Determine the (X, Y) coordinate at the center of the cell enclosing the given text.  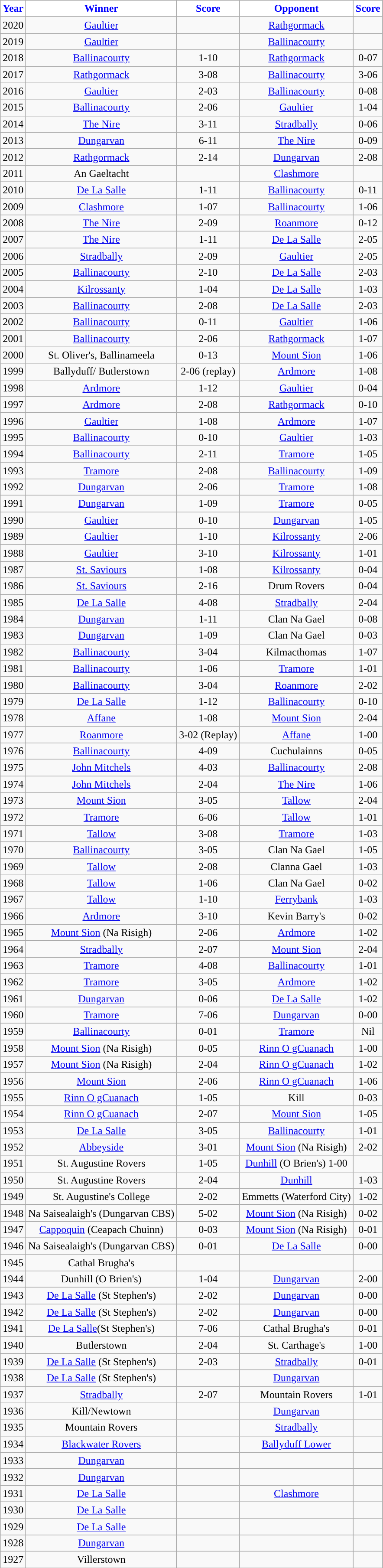
Winner (101, 9)
0-12 (368, 223)
Year (13, 9)
St. Augustine's College (101, 1196)
1944 (13, 1279)
Kevin Barry's (296, 916)
1950 (13, 1180)
1973 (13, 801)
1937 (13, 1395)
1961 (13, 998)
1964 (13, 949)
2010 (13, 190)
1987 (13, 570)
1971 (13, 834)
Ferrybank (296, 900)
1931 (13, 1493)
1951 (13, 1164)
2017 (13, 75)
1982 (13, 652)
Dunhill (O Brien's) (101, 1279)
2018 (13, 58)
Villerstown (101, 1560)
3-02 (Replay) (208, 735)
1970 (13, 850)
1984 (13, 619)
1962 (13, 982)
1977 (13, 735)
1975 (13, 768)
5-02 (208, 1213)
1968 (13, 883)
1958 (13, 1048)
1996 (13, 421)
Ballyduff Lower (296, 1444)
1957 (13, 1065)
Ballyduff/ Butlerstown (101, 372)
2012 (13, 157)
Kill/Newtown (101, 1411)
2-11 (208, 454)
2-16 (208, 586)
4-09 (208, 751)
2016 (13, 91)
1993 (13, 470)
2001 (13, 339)
1942 (13, 1312)
1953 (13, 1131)
2-10 (208, 273)
3-11 (208, 124)
2006 (13, 256)
2011 (13, 173)
An Gaeltacht (101, 173)
1980 (13, 685)
2013 (13, 140)
1999 (13, 372)
2007 (13, 240)
2005 (13, 273)
2000 (13, 355)
Butlerstown (101, 1345)
Nil (368, 1032)
1933 (13, 1460)
1960 (13, 1015)
1965 (13, 932)
1952 (13, 1147)
1978 (13, 718)
1966 (13, 916)
Kill (296, 1098)
1990 (13, 520)
6-11 (208, 140)
1963 (13, 965)
1929 (13, 1526)
1995 (13, 437)
0-13 (208, 355)
2004 (13, 289)
1940 (13, 1345)
1936 (13, 1411)
1945 (13, 1263)
1954 (13, 1114)
1928 (13, 1543)
Kilmacthomas (296, 652)
2020 (13, 25)
1947 (13, 1229)
3-06 (368, 75)
1985 (13, 603)
1930 (13, 1510)
1986 (13, 586)
1972 (13, 817)
St. Oliver's, Ballinameela (101, 355)
1998 (13, 388)
Emmetts (Waterford City) (296, 1196)
Clanna Gael (296, 867)
1959 (13, 1032)
1941 (13, 1329)
Dunhill (O Brien's) 1-00 (296, 1164)
2009 (13, 207)
1948 (13, 1213)
1994 (13, 454)
Dunhill (296, 1180)
1938 (13, 1378)
1932 (13, 1477)
1976 (13, 751)
2003 (13, 306)
3-01 (208, 1147)
1939 (13, 1362)
1989 (13, 537)
1992 (13, 487)
2-00 (368, 1279)
1949 (13, 1196)
1927 (13, 1560)
1969 (13, 867)
St. Carthage's (296, 1345)
1997 (13, 404)
Abbeyside (101, 1147)
1943 (13, 1296)
1991 (13, 504)
2015 (13, 108)
2-14 (208, 157)
1974 (13, 784)
Cappoquin (Ceapach Chuinn) (101, 1229)
2002 (13, 322)
1934 (13, 1444)
De La Salle(St Stephen's) (101, 1329)
0-09 (368, 140)
4-03 (208, 768)
1983 (13, 636)
2019 (13, 42)
0-07 (368, 58)
Drum Rovers (296, 586)
Opponent (296, 9)
Cuchulainns (296, 751)
1956 (13, 1081)
1967 (13, 900)
1946 (13, 1246)
Blackwater Rovers (101, 1444)
6-06 (208, 817)
2-06 (replay) (208, 372)
1935 (13, 1428)
1955 (13, 1098)
1981 (13, 668)
2008 (13, 223)
2014 (13, 124)
1979 (13, 701)
1988 (13, 553)
